From the cell containing the given text, extract its center point as (x, y) coordinate. 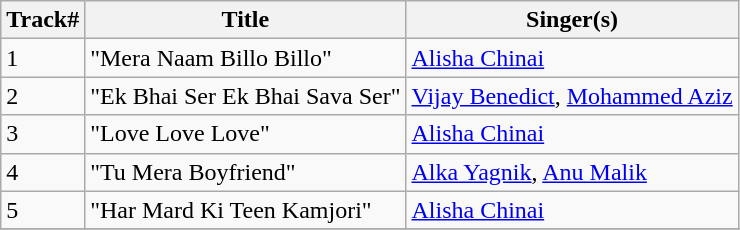
2 (43, 96)
"Ek Bhai Ser Ek Bhai Sava Ser" (246, 96)
"Love Love Love" (246, 134)
"Har Mard Ki Teen Kamjori" (246, 210)
"Tu Mera Boyfriend" (246, 172)
Title (246, 20)
3 (43, 134)
Vijay Benedict, Mohammed Aziz (572, 96)
"Mera Naam Billo Billo" (246, 58)
5 (43, 210)
Alka Yagnik, Anu Malik (572, 172)
Track# (43, 20)
4 (43, 172)
1 (43, 58)
Singer(s) (572, 20)
